Return the [x, y] coordinate for the center point of the cell that contains the specified text.  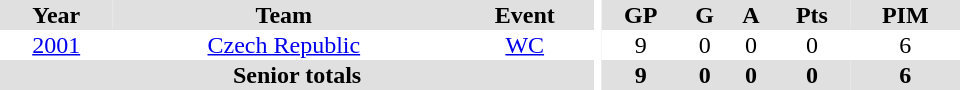
Czech Republic [284, 45]
PIM [905, 15]
Team [284, 15]
Year [56, 15]
Event [524, 15]
Pts [812, 15]
2001 [56, 45]
A [752, 15]
GP [641, 15]
WC [524, 45]
G [705, 15]
Senior totals [297, 75]
